Detect which cell encompasses the target text, then output its [X, Y] center coordinate. 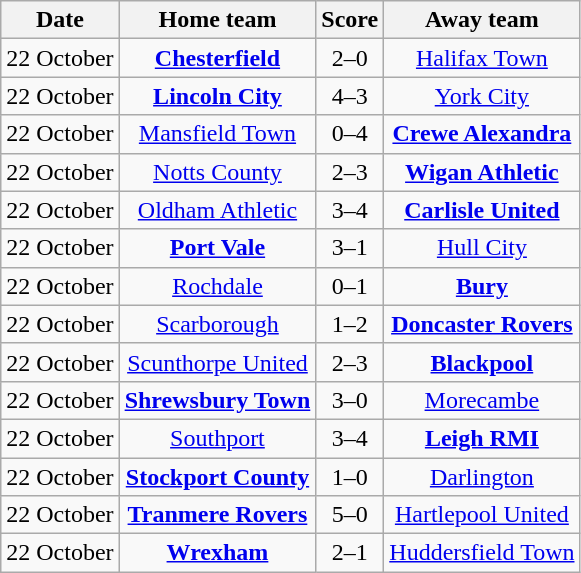
Port Vale [218, 248]
2–1 [350, 553]
Crewe Alexandra [482, 134]
Tranmere Rovers [218, 515]
Hartlepool United [482, 515]
Scarborough [218, 324]
Morecambe [482, 400]
Lincoln City [218, 96]
Hull City [482, 248]
Doncaster Rovers [482, 324]
Huddersfield Town [482, 553]
Bury [482, 286]
3–1 [350, 248]
Blackpool [482, 362]
Date [60, 20]
Leigh RMI [482, 438]
Oldham Athletic [218, 210]
5–0 [350, 515]
Scunthorpe United [218, 362]
Carlisle United [482, 210]
Southport [218, 438]
2–0 [350, 58]
1–0 [350, 477]
York City [482, 96]
1–2 [350, 324]
Halifax Town [482, 58]
Mansfield Town [218, 134]
Notts County [218, 172]
Chesterfield [218, 58]
4–3 [350, 96]
Away team [482, 20]
Shrewsbury Town [218, 400]
Rochdale [218, 286]
Score [350, 20]
Home team [218, 20]
0–4 [350, 134]
Darlington [482, 477]
3–0 [350, 400]
Wigan Athletic [482, 172]
Stockport County [218, 477]
Wrexham [218, 553]
0–1 [350, 286]
